For the text-containing cell, return its midpoint in [x, y] coordinate format. 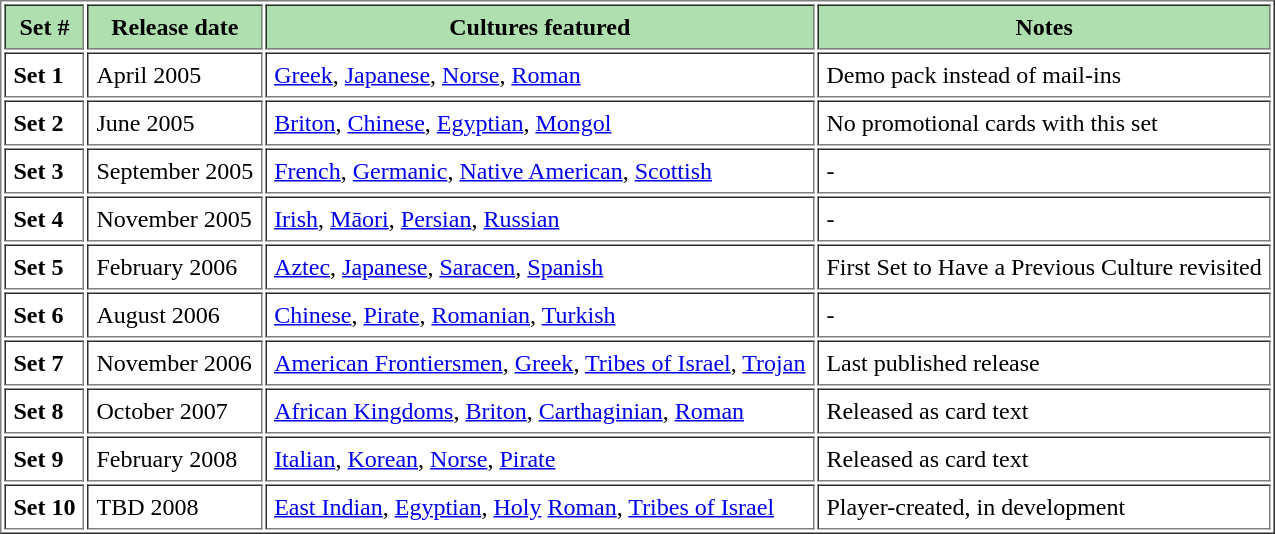
September 2005 [174, 170]
February 2008 [174, 458]
Set 4 [44, 218]
Set 1 [44, 74]
Briton, Chinese, Egyptian, Mongol [540, 122]
African Kingdoms, Briton, Carthaginian, Roman [540, 410]
Set 9 [44, 458]
February 2006 [174, 266]
August 2006 [174, 314]
East Indian, Egyptian, Holy Roman, Tribes of Israel [540, 506]
No promotional cards with this set [1044, 122]
Set 5 [44, 266]
Set 10 [44, 506]
Player-created, in development [1044, 506]
Chinese, Pirate, Romanian, Turkish [540, 314]
Greek, Japanese, Norse, Roman [540, 74]
Notes [1044, 26]
April 2005 [174, 74]
Set 8 [44, 410]
Last published release [1044, 362]
American Frontiersmen, Greek, Tribes of Israel, Trojan [540, 362]
October 2007 [174, 410]
First Set to Have a Previous Culture revisited [1044, 266]
Set 6 [44, 314]
November 2006 [174, 362]
TBD 2008 [174, 506]
Release date [174, 26]
Demo pack instead of mail-ins [1044, 74]
June 2005 [174, 122]
Irish, Māori, Persian, Russian [540, 218]
November 2005 [174, 218]
Set # [44, 26]
Cultures featured [540, 26]
Set 7 [44, 362]
Set 2 [44, 122]
Aztec, Japanese, Saracen, Spanish [540, 266]
Set 3 [44, 170]
French, Germanic, Native American, Scottish [540, 170]
Italian, Korean, Norse, Pirate [540, 458]
